Provide the [x, y] coordinate of the cell's center where the given text is located.  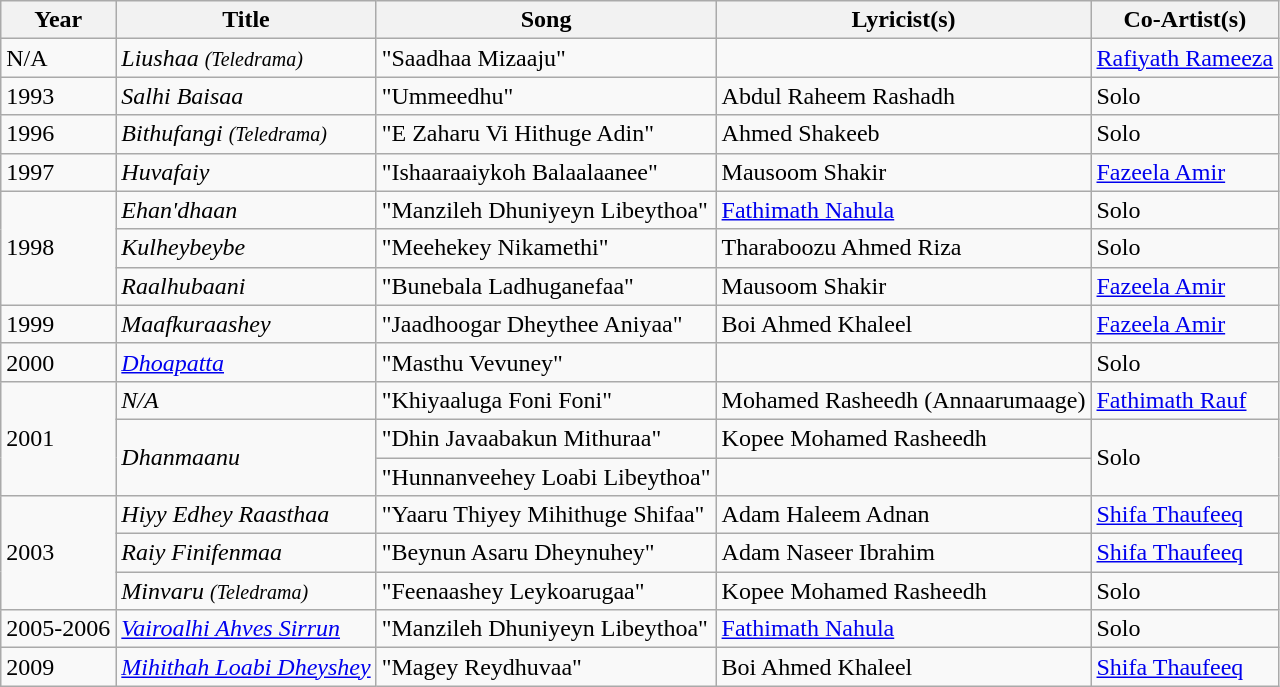
Dhoapatta [246, 362]
"Bunebala Ladhuganefaa" [546, 286]
Ehan'dhaan [246, 210]
"Yaaru Thiyey Mihithuge Shifaa" [546, 515]
Raalhubaani [246, 286]
2009 [58, 667]
Adam Haleem Adnan [904, 515]
"Hunnanveehey Loabi Libeythoa" [546, 477]
"Ishaaraaiykoh Balaalaanee" [546, 172]
Co-Artist(s) [1185, 20]
Rafiyath Rameeza [1185, 58]
Huvafaiy [246, 172]
Mohamed Rasheedh (Annaarumaage) [904, 400]
2001 [58, 438]
Salhi Baisaa [246, 96]
"Ummeedhu" [546, 96]
Kulheybeybe [246, 248]
Adam Naseer Ibrahim [904, 553]
"Jaadhoogar Dheythee Aniyaa" [546, 324]
Title [246, 20]
Raiy Finifenmaa [246, 553]
"Masthu Vevuney" [546, 362]
Maafkuraashey [246, 324]
"E Zaharu Vi Hithuge Adin" [546, 134]
"Feenaashey Leykoarugaa" [546, 591]
Vairoalhi Ahves Sirrun [246, 629]
1993 [58, 96]
"Beynun Asaru Dheynuhey" [546, 553]
2000 [58, 362]
"Magey Reydhuvaa" [546, 667]
Fathimath Rauf [1185, 400]
2003 [58, 553]
Minvaru (Teledrama) [246, 591]
2005-2006 [58, 629]
Lyricist(s) [904, 20]
1997 [58, 172]
Abdul Raheem Rashadh [904, 96]
Year [58, 20]
Song [546, 20]
Tharaboozu Ahmed Riza [904, 248]
Bithufangi (Teledrama) [246, 134]
Hiyy Edhey Raasthaa [246, 515]
1999 [58, 324]
Mihithah Loabi Dheyshey [246, 667]
"Meehekey Nikamethi" [546, 248]
"Saadhaa Mizaaju" [546, 58]
Liushaa (Teledrama) [246, 58]
Dhanmaanu [246, 457]
"Khiyaaluga Foni Foni" [546, 400]
Ahmed Shakeeb [904, 134]
1996 [58, 134]
"Dhin Javaabakun Mithuraa" [546, 438]
1998 [58, 248]
